Scan for the cell matching the given text and deliver its [x, y] coordinate at center. 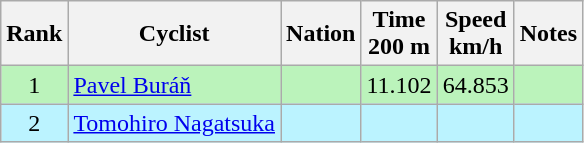
64.853 [476, 85]
2 [34, 123]
Notes [548, 34]
Nation [321, 34]
Tomohiro Nagatsuka [174, 123]
Speedkm/h [476, 34]
Pavel Buráň [174, 85]
1 [34, 85]
11.102 [399, 85]
Cyclist [174, 34]
Rank [34, 34]
Time200 m [399, 34]
